Output the (X, Y) coordinate of the center of the cell containing the given text.  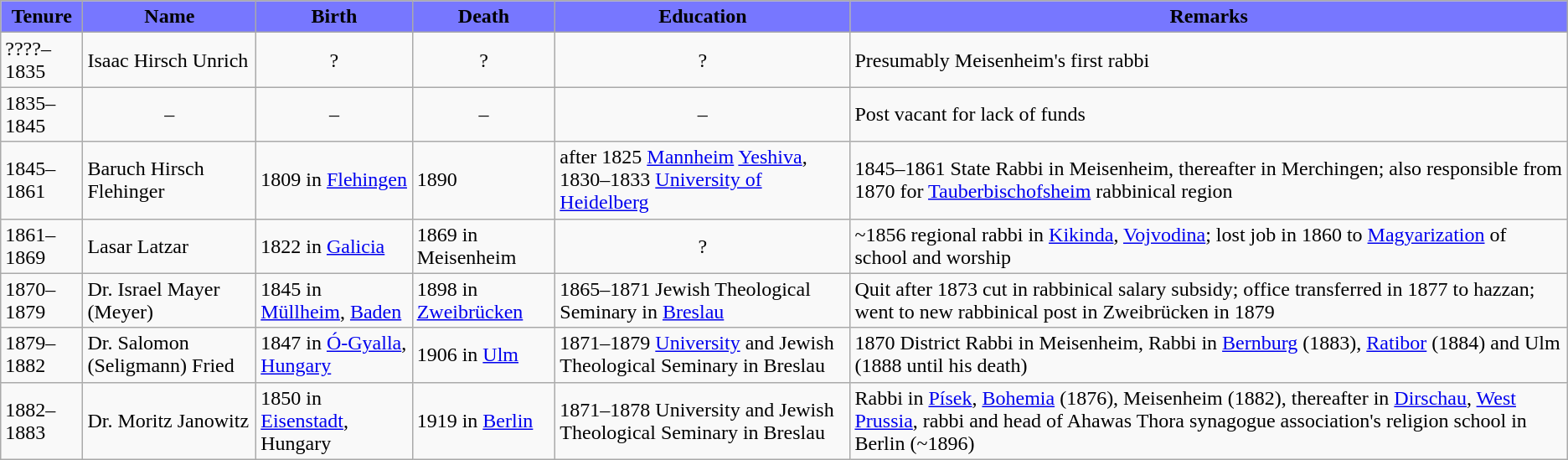
1870–1879 (42, 300)
1879–1882 (42, 355)
Birth (334, 17)
Remarks (1209, 17)
1870 District Rabbi in Meisenheim, Rabbi in Bernburg (1883), Ratibor (1884) and Ulm (1888 until his death) (1209, 355)
1845–1861 (42, 180)
Death (484, 17)
1850 in Eisenstadt, Hungary (334, 421)
Post vacant for lack of funds (1209, 114)
Tenure (42, 17)
1871–1878 University and Jewish Theological Seminary in Breslau (703, 421)
1809 in Flehingen (334, 180)
Dr. Israel Mayer (Meyer) (169, 300)
1871–1879 University and Jewish Theological Seminary in Breslau (703, 355)
1845–1861 State Rabbi in Meisenheim, thereafter in Merchingen; also responsible from 1870 for Tauberbischofsheim rabbinical region (1209, 180)
1835–1845 (42, 114)
Education (703, 17)
????–1835 (42, 60)
Dr. Moritz Janowitz (169, 421)
1847 in Ó-Gyalla, Hungary (334, 355)
Quit after 1873 cut in rabbinical salary subsidy; office transferred in 1877 to hazzan; went to new rabbinical post in Zweibrücken in 1879 (1209, 300)
1865–1871 Jewish Theological Seminary in Breslau (703, 300)
1898 in Zweibrücken (484, 300)
1869 in Meisenheim (484, 246)
1845 in Müllheim, Baden (334, 300)
Baruch Hirsch Flehinger (169, 180)
1822 in Galicia (334, 246)
Lasar Latzar (169, 246)
1906 in Ulm (484, 355)
after 1825 Mannheim Yeshiva, 1830–1833 University of Heidelberg (703, 180)
~1856 regional rabbi in Kikinda, Vojvodina; lost job in 1860 to Magyarization of school and worship (1209, 246)
Dr. Salomon (Seligmann) Fried (169, 355)
1882–1883 (42, 421)
1861–1869 (42, 246)
Name (169, 17)
1890 (484, 180)
Presumably Meisenheim's first rabbi (1209, 60)
1919 in Berlin (484, 421)
Isaac Hirsch Unrich (169, 60)
